Capture the cell that displays the provided text and extract its (X, Y) central coordinate. 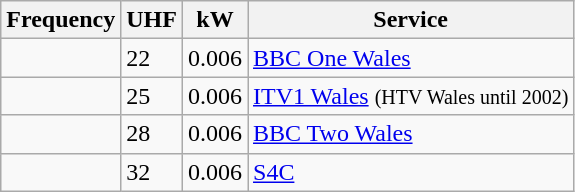
BBC Two Wales (411, 134)
kW (214, 20)
ITV1 Wales (HTV Wales until 2002) (411, 96)
Frequency (61, 20)
S4C (411, 172)
22 (152, 58)
BBC One Wales (411, 58)
Service (411, 20)
32 (152, 172)
28 (152, 134)
25 (152, 96)
UHF (152, 20)
